Return the (X, Y) coordinate for the center point of the cell that contains the specified text.  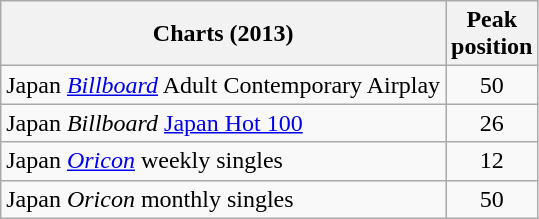
26 (492, 123)
Japan Billboard Adult Contemporary Airplay (224, 85)
Japan Oricon monthly singles (224, 199)
12 (492, 161)
Japan Oricon weekly singles (224, 161)
Charts (2013) (224, 34)
Peakposition (492, 34)
Japan Billboard Japan Hot 100 (224, 123)
